Pinpoint the cell where the given text exists, returning its [X, Y] midpoint coordinate. 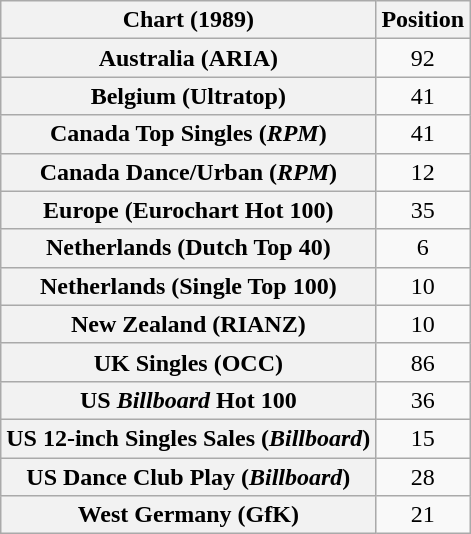
UK Singles (OCC) [188, 362]
US Billboard Hot 100 [188, 400]
Netherlands (Single Top 100) [188, 286]
Europe (Eurochart Hot 100) [188, 210]
Canada Dance/Urban (RPM) [188, 172]
Position [423, 20]
35 [423, 210]
36 [423, 400]
15 [423, 438]
92 [423, 58]
US 12-inch Singles Sales (Billboard) [188, 438]
US Dance Club Play (Billboard) [188, 477]
21 [423, 515]
Netherlands (Dutch Top 40) [188, 248]
86 [423, 362]
New Zealand (RIANZ) [188, 324]
12 [423, 172]
6 [423, 248]
West Germany (GfK) [188, 515]
Belgium (Ultratop) [188, 96]
Chart (1989) [188, 20]
28 [423, 477]
Canada Top Singles (RPM) [188, 134]
Australia (ARIA) [188, 58]
